From the cell containing the given text, extract its center point as (X, Y) coordinate. 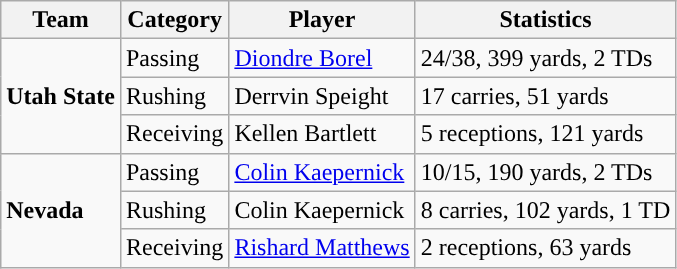
Category (174, 20)
Utah State (61, 96)
Team (61, 20)
Diondre Borel (322, 58)
Statistics (546, 20)
5 receptions, 121 yards (546, 134)
24/38, 399 yards, 2 TDs (546, 58)
8 carries, 102 yards, 1 TD (546, 210)
Kellen Bartlett (322, 134)
17 carries, 51 yards (546, 96)
Nevada (61, 210)
2 receptions, 63 yards (546, 248)
Derrvin Speight (322, 96)
10/15, 190 yards, 2 TDs (546, 172)
Player (322, 20)
Rishard Matthews (322, 248)
